Search for the cell housing the specified text and yield its [X, Y] center coordinate. 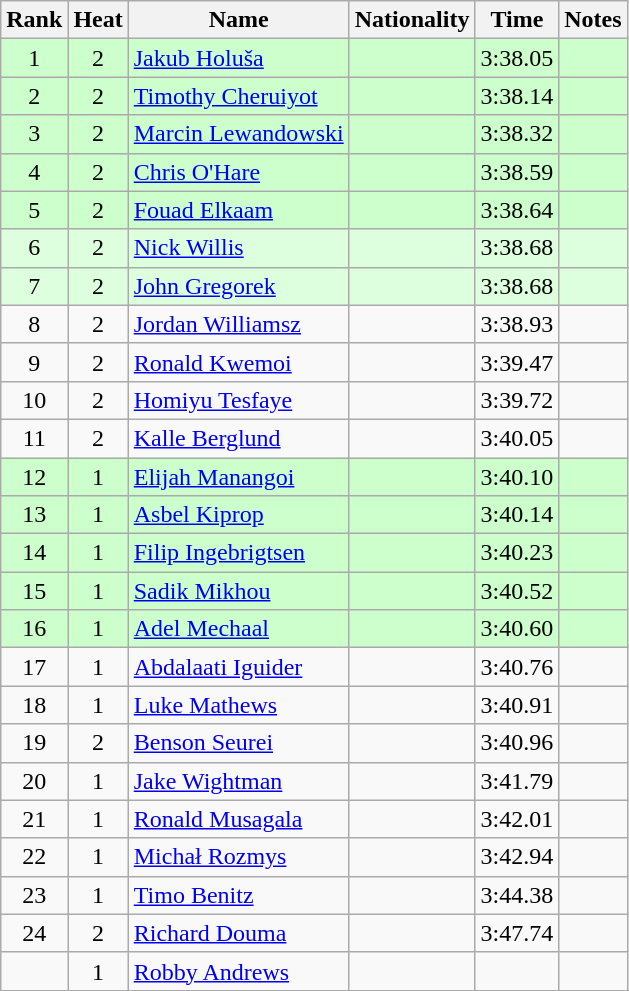
3:40.52 [517, 591]
Timo Benitz [238, 895]
Rank [34, 20]
3:38.05 [517, 58]
4 [34, 172]
14 [34, 553]
Jakub Holuša [238, 58]
8 [34, 324]
11 [34, 438]
19 [34, 743]
21 [34, 819]
3:40.05 [517, 438]
Fouad Elkaam [238, 210]
3:40.91 [517, 705]
23 [34, 895]
Michał Rozmys [238, 857]
Timothy Cheruiyot [238, 96]
Richard Douma [238, 933]
10 [34, 400]
3:38.32 [517, 134]
3:44.38 [517, 895]
3:40.96 [517, 743]
3:41.79 [517, 781]
13 [34, 515]
3:42.94 [517, 857]
Abdalaati Iguider [238, 667]
5 [34, 210]
3:38.14 [517, 96]
Ronald Kwemoi [238, 362]
3:40.14 [517, 515]
16 [34, 629]
Adel Mechaal [238, 629]
Notes [593, 20]
Homiyu Tesfaye [238, 400]
9 [34, 362]
3:38.59 [517, 172]
Asbel Kiprop [238, 515]
Elijah Manangoi [238, 477]
3:47.74 [517, 933]
3:40.10 [517, 477]
7 [34, 286]
Filip Ingebrigtsen [238, 553]
3:39.72 [517, 400]
Heat [98, 20]
Nationality [412, 20]
3:40.23 [517, 553]
Sadik Mikhou [238, 591]
20 [34, 781]
15 [34, 591]
Ronald Musagala [238, 819]
3:39.47 [517, 362]
Chris O'Hare [238, 172]
Nick Willis [238, 248]
3 [34, 134]
Luke Mathews [238, 705]
Jake Wightman [238, 781]
22 [34, 857]
3:40.76 [517, 667]
17 [34, 667]
3:38.93 [517, 324]
18 [34, 705]
Time [517, 20]
Marcin Lewandowski [238, 134]
John Gregorek [238, 286]
3:42.01 [517, 819]
Robby Andrews [238, 971]
12 [34, 477]
6 [34, 248]
Jordan Williamsz [238, 324]
Kalle Berglund [238, 438]
3:38.64 [517, 210]
3:40.60 [517, 629]
24 [34, 933]
Name [238, 20]
Benson Seurei [238, 743]
